From the cell containing the given text, extract its center point as [X, Y] coordinate. 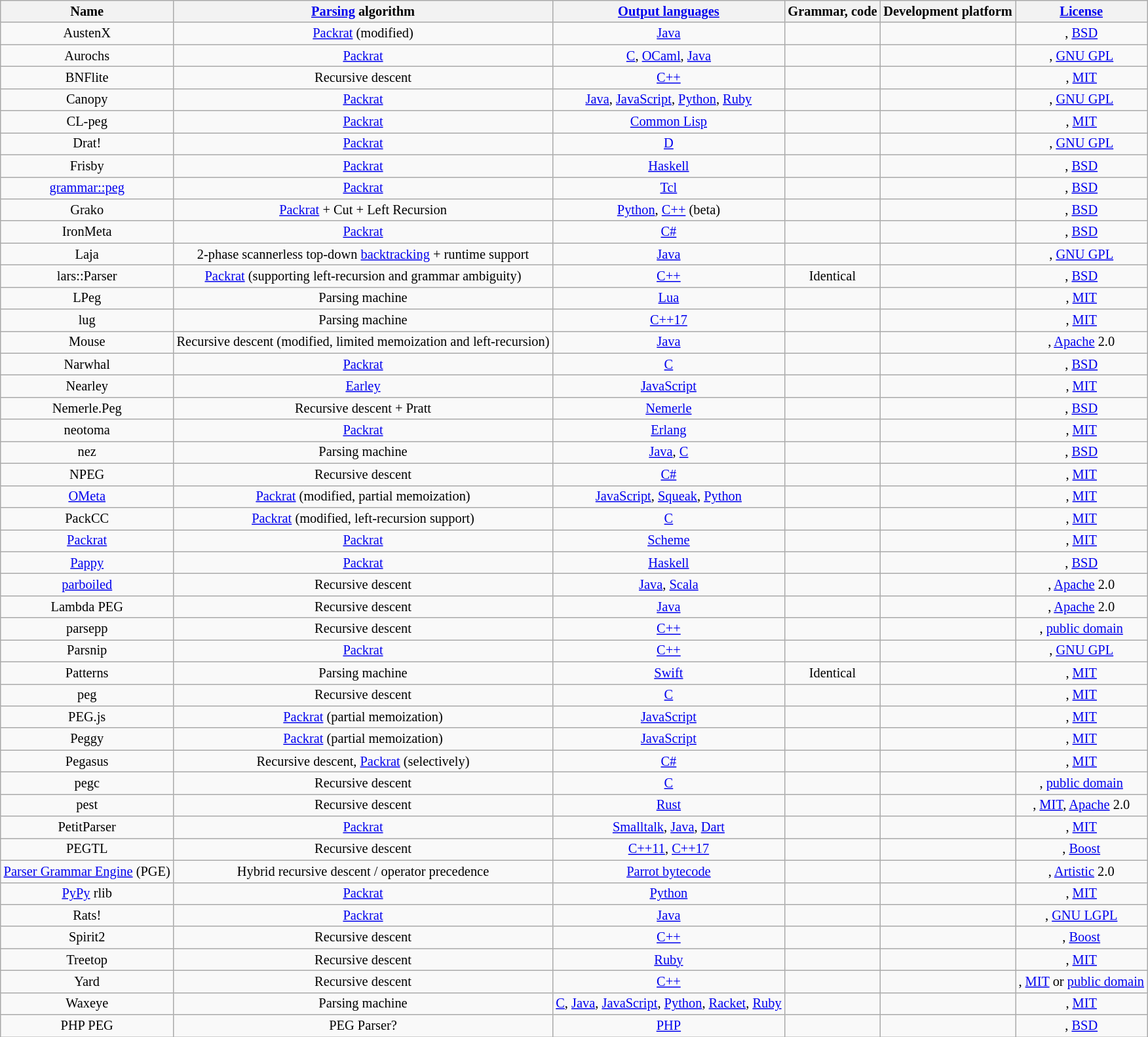
grammar::peg [87, 188]
pest [87, 805]
Packrat (modified) [363, 33]
Recursive descent (modified, limited memoization and left-recursion) [363, 342]
2-phase scannerless top-down backtracking + runtime support [363, 254]
Java, C [668, 452]
Name [87, 11]
Packrat + Cut + Left Recursion [363, 210]
Nemerle.Peg [87, 408]
Packrat (modified, partial memoization) [363, 497]
Pegasus [87, 761]
D [668, 143]
, MIT or public domain [1081, 981]
Rust [668, 805]
Nearley [87, 386]
CL-peg [87, 122]
Scheme [668, 540]
Hybrid recursive descent / operator precedence [363, 871]
Java, JavaScript, Python, Ruby [668, 100]
Canopy [87, 100]
Python [668, 894]
Yard [87, 981]
Erlang [668, 430]
Tcl [668, 188]
License [1081, 11]
Packrat (modified, left-recursion support) [363, 518]
Earley [363, 386]
Mouse [87, 342]
Patterns [87, 673]
Java, Scala [668, 584]
Parsing algorithm [363, 11]
PackCC [87, 518]
IronMeta [87, 232]
parboiled [87, 584]
C, OCaml, Java [668, 56]
Drat! [87, 143]
Aurochs [87, 56]
Peggy [87, 739]
Narwhal [87, 364]
BNFlite [87, 77]
Waxeye [87, 1004]
PEG Parser? [363, 1026]
Spirit2 [87, 937]
PEGTL [87, 849]
Output languages [668, 11]
LPeg [87, 298]
Grako [87, 210]
Common Lisp [668, 122]
pegc [87, 783]
Lua [668, 298]
neotoma [87, 430]
Pappy [87, 563]
nez [87, 452]
lug [87, 320]
PEG.js [87, 717]
Lambda PEG [87, 607]
C, Java, JavaScript, Python, Racket, Ruby [668, 1004]
Nemerle [668, 408]
PetitParser [87, 827]
Recursive descent, Packrat (selectively) [363, 761]
, MIT, Apache 2.0 [1081, 805]
parsepp [87, 629]
Treetop [87, 960]
PHP [668, 1026]
OMeta [87, 497]
peg [87, 695]
Swift [668, 673]
PyPy rlib [87, 894]
Recursive descent + Pratt [363, 408]
Development platform [947, 11]
Parser Grammar Engine (PGE) [87, 871]
Parsnip [87, 650]
Python, C++ (beta) [668, 210]
lars::Parser [87, 276]
AustenX [87, 33]
Grammar, code [832, 11]
Laja [87, 254]
Parrot bytecode [668, 871]
NPEG [87, 474]
Frisby [87, 166]
Ruby [668, 960]
C++17 [668, 320]
PHP PEG [87, 1026]
, Artistic 2.0 [1081, 871]
, GNU LGPL [1081, 915]
JavaScript, Squeak, Python [668, 497]
Rats! [87, 915]
C++11, C++17 [668, 849]
Smalltalk, Java, Dart [668, 827]
Packrat (supporting left-recursion and grammar ambiguity) [363, 276]
